Pinpoint the cell where the given text exists, returning its (X, Y) midpoint coordinate. 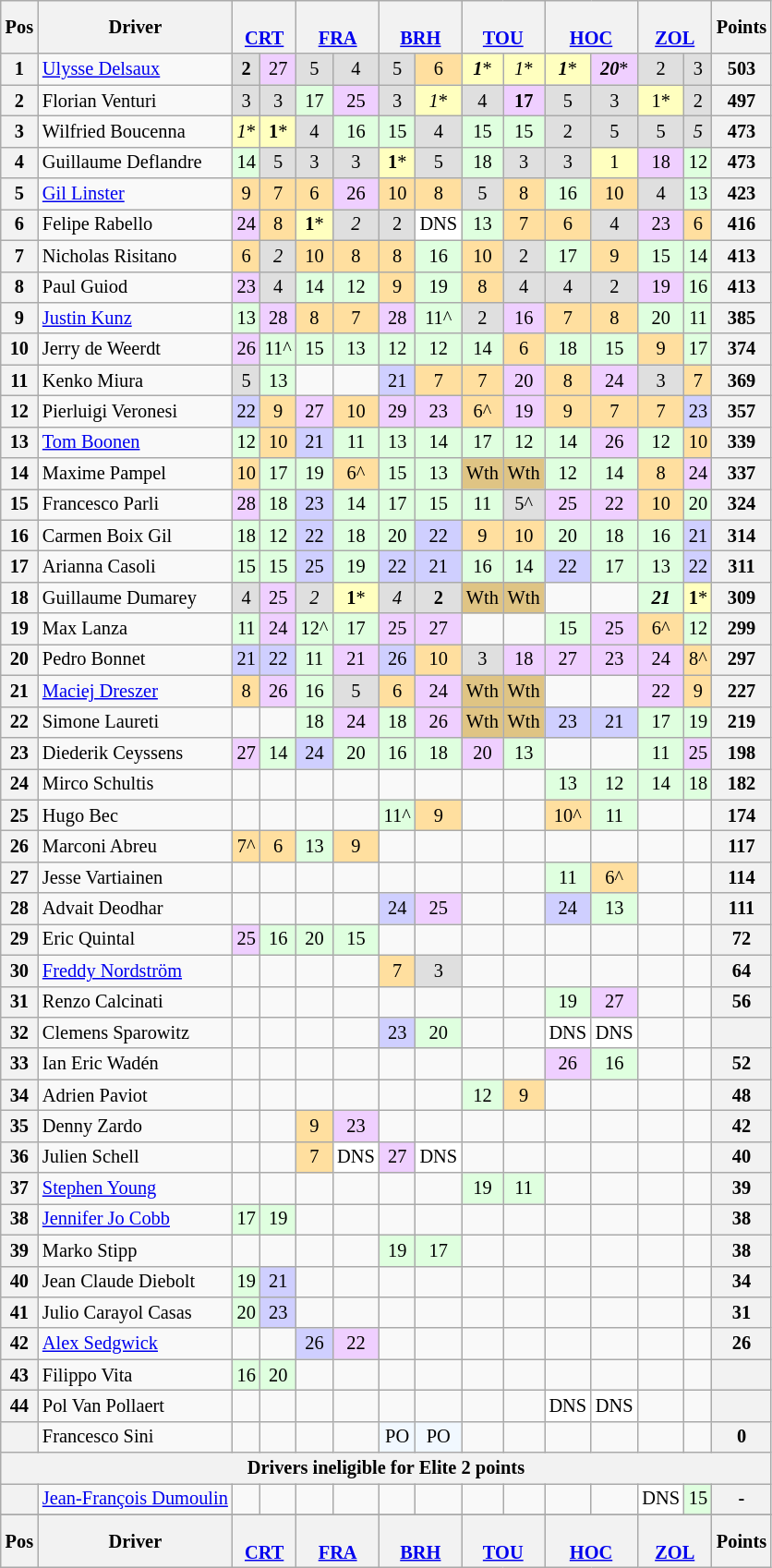
Ulysse Delsaux (135, 69)
374 (742, 349)
Julien Schell (135, 1157)
174 (742, 815)
198 (742, 753)
Advait Deodhar (135, 909)
Kenko Miura (135, 380)
10^ (568, 815)
Diederik Ceyssens (135, 753)
Stephen Young (135, 1188)
41 (19, 1312)
357 (742, 411)
35 (19, 1126)
Max Lanza (135, 629)
33 (19, 1064)
Mirco Schultis (135, 784)
Denny Zardo (135, 1126)
56 (742, 1002)
497 (742, 101)
Paul Guiod (135, 287)
Ian Eric Wadén (135, 1064)
117 (742, 846)
Renzo Calcinati (135, 1002)
Justin Kunz (135, 318)
Hugo Bec (135, 815)
385 (742, 318)
Maciej Dreszer (135, 691)
Alex Sedgwick (135, 1344)
72 (742, 939)
416 (742, 224)
32 (19, 1032)
37 (19, 1188)
Jesse Vartiainen (135, 877)
Jennifer Jo Cobb (135, 1219)
Drivers ineligible for Elite 2 points (386, 1468)
Eric Quintal (135, 939)
Felipe Rabello (135, 224)
Jerry de Weerdt (135, 349)
339 (742, 442)
311 (742, 566)
64 (742, 971)
Pol Van Pollaert (135, 1405)
12^ (315, 629)
Francesco Parli (135, 504)
324 (742, 504)
20* (614, 69)
Pedro Bonnet (135, 659)
Gil Linster (135, 194)
219 (742, 722)
Maxime Pampel (135, 474)
7^ (247, 846)
297 (742, 659)
Filippo Vita (135, 1375)
299 (742, 629)
48 (742, 1095)
114 (742, 877)
Florian Venturi (135, 101)
227 (742, 691)
Nicholas Risitano (135, 256)
503 (742, 69)
Freddy Nordström (135, 971)
Marko Stipp (135, 1250)
43 (19, 1375)
Julio Carayol Casas (135, 1312)
Tom Boonen (135, 442)
0 (742, 1437)
Clemens Sparowitz (135, 1032)
Carmen Boix Gil (135, 536)
314 (742, 536)
52 (742, 1064)
182 (742, 784)
Guillaume Deflandre (135, 163)
Marconi Abreu (135, 846)
Wilfried Boucenna (135, 131)
Guillaume Dumarey (135, 597)
Jean-François Dumoulin (135, 1499)
Arianna Casoli (135, 566)
337 (742, 474)
309 (742, 597)
36 (19, 1157)
369 (742, 380)
Adrien Paviot (135, 1095)
423 (742, 194)
44 (19, 1405)
111 (742, 909)
Francesco Sini (135, 1437)
Simone Laureti (135, 722)
Jean Claude Diebolt (135, 1282)
5^ (525, 504)
Pierluigi Veronesi (135, 411)
8^ (698, 659)
- (742, 1499)
30 (19, 971)
